For the text-containing cell, return its midpoint in (X, Y) coordinate format. 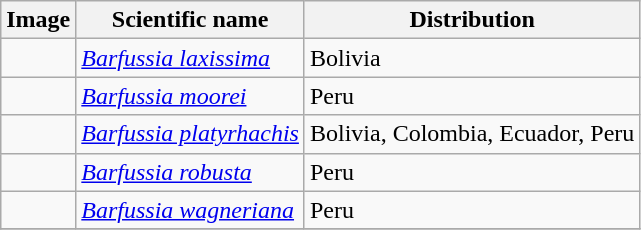
Bolivia (472, 58)
Barfussia wagneriana (190, 210)
Bolivia, Colombia, Ecuador, Peru (472, 134)
Barfussia moorei (190, 96)
Barfussia platyrhachis (190, 134)
Barfussia laxissima (190, 58)
Scientific name (190, 20)
Distribution (472, 20)
Image (38, 20)
Barfussia robusta (190, 172)
